Return (X, Y) of the center of cell containing provided text 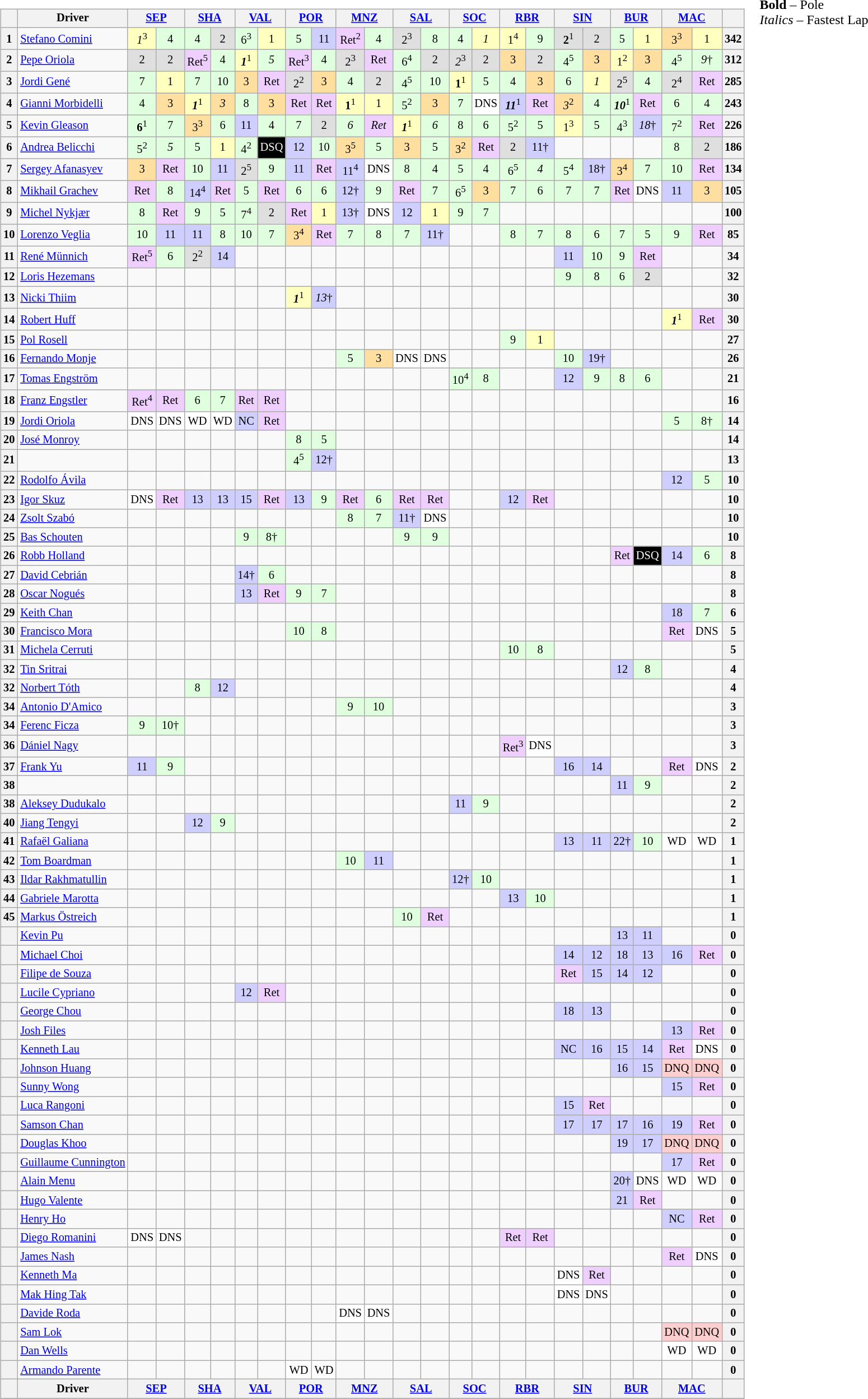
Luca Rangoni (73, 1106)
186 (733, 148)
Francisco Mora (73, 631)
Mak Hing Tak (73, 1294)
20† (622, 1181)
Ret4 (142, 401)
Andrea Belicchi (73, 148)
Robert Huff (73, 319)
63 (246, 38)
Kenneth Lau (73, 1049)
Sam Lok (73, 1332)
Aleksey Dudukalo (73, 804)
Dan Wells (73, 1351)
29 (9, 612)
Kevin Pu (73, 936)
Loris Hezemans (73, 277)
10† (170, 726)
Mikhail Grachev (73, 192)
Markus Östreich (73, 917)
Franz Engstler (73, 401)
Diego Romanini (73, 1238)
Jiang Tengyi (73, 823)
René Münnich (73, 257)
41 (9, 842)
14† (246, 575)
Keith Chan (73, 612)
Guillaume Cunnington (73, 1163)
Pepe Oriola (73, 61)
44 (9, 899)
Ildar Rakhmatullin (73, 880)
36 (9, 746)
85 (733, 235)
Lucile Cypriano (73, 993)
105 (733, 192)
Gianni Morbidelli (73, 104)
Davide Roda (73, 1313)
Zsolt Szabó (73, 518)
72 (676, 126)
Alain Menu (73, 1181)
Sunny Wong (73, 1087)
Frank Yu (73, 766)
George Chou (73, 1011)
Kenneth Ma (73, 1276)
Oscar Nogués (73, 594)
Nicki Thiim (73, 297)
40 (9, 823)
226 (733, 126)
31 (9, 650)
Igor Skuz (73, 499)
Pol Rosell (73, 340)
Samson Chan (73, 1124)
Antonio D'Amico (73, 707)
37 (9, 766)
David Cebrián (73, 575)
Robb Holland (73, 556)
Tomas Engström (73, 379)
285 (733, 82)
22† (622, 842)
61 (142, 126)
342 (733, 38)
James Nash (73, 1257)
100 (733, 213)
Bas Schouten (73, 537)
Stefano Comini (73, 38)
Rafaël Galiana (73, 842)
Fernando Monje (73, 359)
104 (460, 379)
243 (733, 104)
312 (733, 61)
19† (596, 359)
134 (733, 169)
20 (9, 440)
54 (568, 169)
111 (513, 104)
Michael Choi (73, 955)
Rodolfo Ávila (73, 481)
Jordi Gené (73, 82)
Douglas Khoo (73, 1144)
114 (350, 169)
Armando Parente (73, 1370)
Michela Cerruti (73, 650)
74 (246, 213)
Lorenzo Veglia (73, 235)
Dániel Nagy (73, 746)
64 (407, 61)
28 (9, 594)
144 (197, 192)
Jordi Oriola (73, 421)
Ferenc Ficza (73, 726)
101 (622, 104)
Josh Files (73, 1030)
Ret2 (350, 38)
35 (350, 148)
Filipe de Souza (73, 974)
Norbert Tóth (73, 688)
Sergey Afanasyev (73, 169)
Michel Nykjær (73, 213)
José Monroy (73, 440)
Johnson Huang (73, 1068)
Gabriele Marotta (73, 899)
Tom Boardman (73, 861)
Tin Sritrai (73, 669)
Henry Ho (73, 1219)
Hugo Valente (73, 1200)
9† (707, 61)
Kevin Gleason (73, 126)
